Return the [x, y] coordinate for the center point of the cell that contains the specified text.  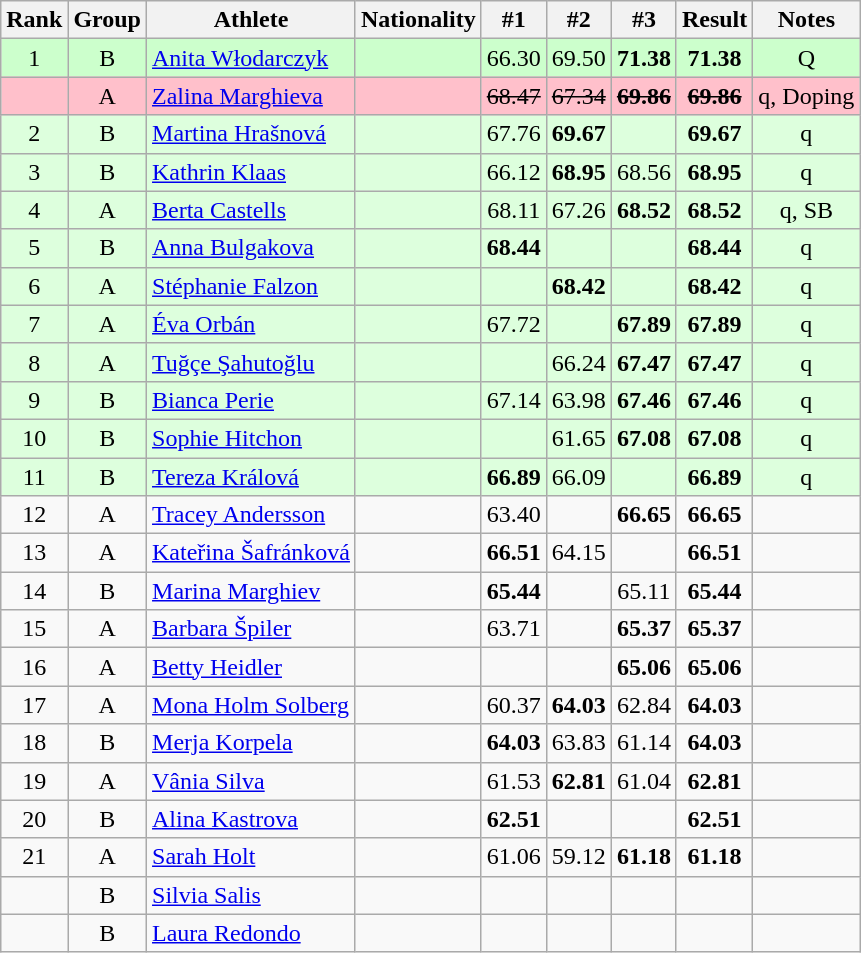
#2 [578, 20]
Nationality [418, 20]
#1 [514, 20]
62.84 [644, 705]
18 [34, 743]
Mona Holm Solberg [252, 705]
Silvia Salis [252, 895]
17 [34, 705]
Kathrin Klaas [252, 172]
13 [34, 553]
10 [34, 438]
2 [34, 134]
Athlete [252, 20]
61.65 [578, 438]
63.71 [514, 629]
21 [34, 857]
63.98 [578, 400]
Berta Castells [252, 210]
67.26 [578, 210]
9 [34, 400]
64.15 [578, 553]
Tereza Králová [252, 477]
Group [108, 20]
Bianca Perie [252, 400]
Barbara Špiler [252, 629]
Anita Włodarczyk [252, 58]
Betty Heidler [252, 667]
Tracey Andersson [252, 515]
Tuğçe Şahutoğlu [252, 362]
6 [34, 286]
20 [34, 819]
61.53 [514, 781]
Vânia Silva [252, 781]
q, Doping [806, 96]
67.14 [514, 400]
63.83 [578, 743]
61.06 [514, 857]
16 [34, 667]
68.56 [644, 172]
66.12 [514, 172]
19 [34, 781]
Stéphanie Falzon [252, 286]
7 [34, 324]
Sophie Hitchon [252, 438]
5 [34, 248]
8 [34, 362]
Merja Korpela [252, 743]
63.40 [514, 515]
Sarah Holt [252, 857]
69.50 [578, 58]
Kateřina Šafránková [252, 553]
59.12 [578, 857]
Result [714, 20]
Rank [34, 20]
15 [34, 629]
Zalina Marghieva [252, 96]
68.11 [514, 210]
60.37 [514, 705]
68.47 [514, 96]
Laura Redondo [252, 933]
67.76 [514, 134]
61.14 [644, 743]
1 [34, 58]
Martina Hrašnová [252, 134]
q, SB [806, 210]
Marina Marghiev [252, 591]
Anna Bulgakova [252, 248]
Q [806, 58]
12 [34, 515]
Notes [806, 20]
Alina Kastrova [252, 819]
14 [34, 591]
4 [34, 210]
65.11 [644, 591]
67.72 [514, 324]
66.09 [578, 477]
66.24 [578, 362]
Éva Orbán [252, 324]
#3 [644, 20]
66.30 [514, 58]
11 [34, 477]
3 [34, 172]
61.04 [644, 781]
67.34 [578, 96]
